Return (X, Y) of the center of cell containing provided text 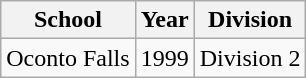
Division 2 (250, 58)
School (68, 20)
Year (164, 20)
Division (250, 20)
Oconto Falls (68, 58)
1999 (164, 58)
